From the cell containing the given text, extract its center point as [x, y] coordinate. 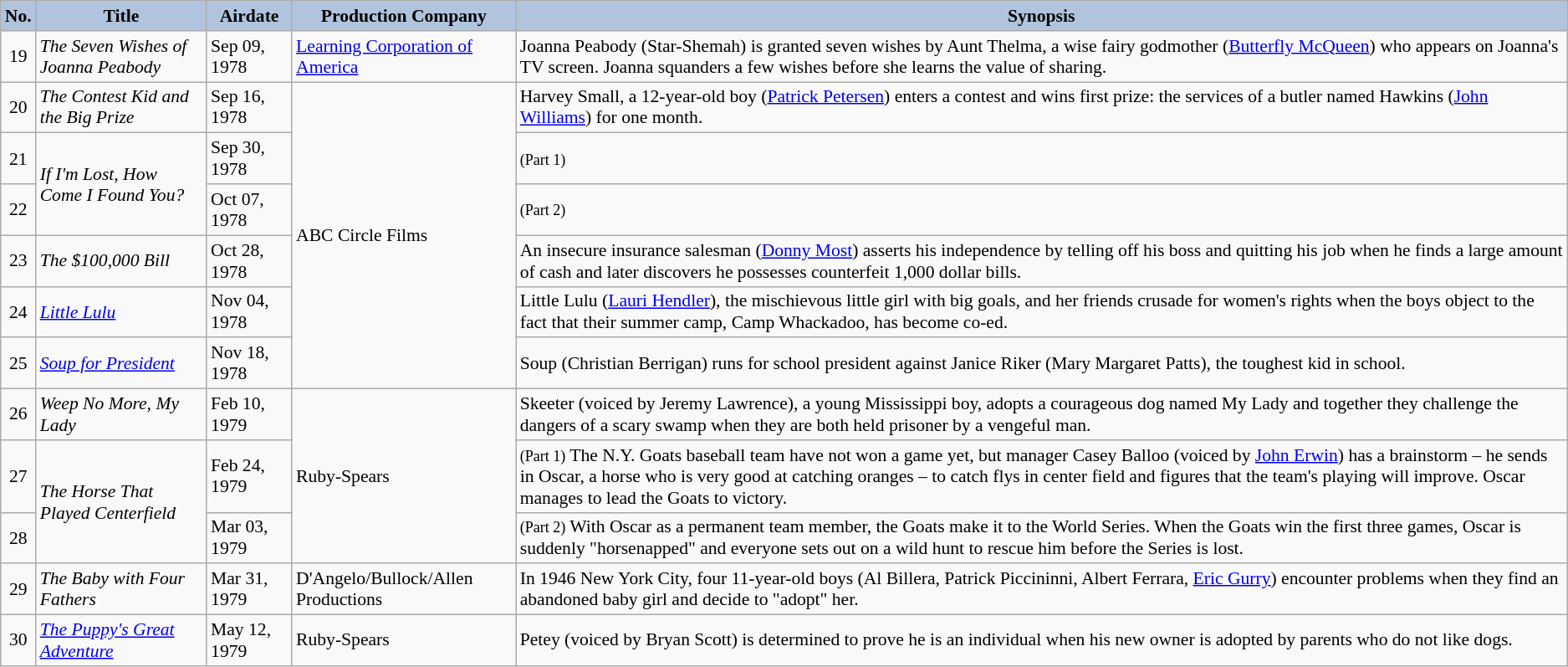
The Seven Wishes of Joanna Peabody [121, 57]
23 [18, 261]
The Contest Kid and the Big Prize [121, 107]
Little Lulu [121, 311]
If I'm Lost, How Come I Found You? [121, 184]
(Part 2) [1042, 209]
27 [18, 477]
Title [121, 16]
25 [18, 363]
Petey (voiced by Bryan Scott) is determined to prove he is an individual when his new owner is adopted by parents who do not like dogs. [1042, 641]
D'Angelo/Bullock/Allen Productions [404, 589]
Mar 03, 1979 [249, 537]
22 [18, 209]
29 [18, 589]
May 12, 1979 [249, 641]
24 [18, 311]
The Horse That Played Centerfield [121, 502]
Mar 31, 1979 [249, 589]
Learning Corporation of America [404, 57]
Oct 28, 1978 [249, 261]
Soup (Christian Berrigan) runs for school president against Janice Riker (Mary Margaret Patts), the toughest kid in school. [1042, 363]
Oct 07, 1978 [249, 209]
Soup for President [121, 363]
19 [18, 57]
Nov 18, 1978 [249, 363]
28 [18, 537]
Airdate [249, 16]
Sep 09, 1978 [249, 57]
The $100,000 Bill [121, 261]
Sep 16, 1978 [249, 107]
20 [18, 107]
Nov 04, 1978 [249, 311]
Sep 30, 1978 [249, 159]
Feb 24, 1979 [249, 477]
26 [18, 415]
The Puppy's Great Adventure [121, 641]
Feb 10, 1979 [249, 415]
Synopsis [1042, 16]
(Part 1) [1042, 159]
21 [18, 159]
No. [18, 16]
ABC Circle Films [404, 236]
The Baby with Four Fathers [121, 589]
Production Company [404, 16]
30 [18, 641]
Weep No More, My Lady [121, 415]
